Scan for the cell matching the given text and deliver its [X, Y] coordinate at center. 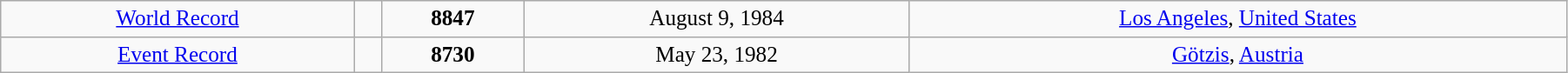
August 9, 1984 [717, 19]
8847 [452, 19]
Götzis, Austria [1237, 55]
Event Record [178, 55]
May 23, 1982 [717, 55]
Los Angeles, United States [1237, 19]
World Record [178, 19]
8730 [452, 55]
